Return the [x, y] coordinate for the center point of the cell that contains the specified text.  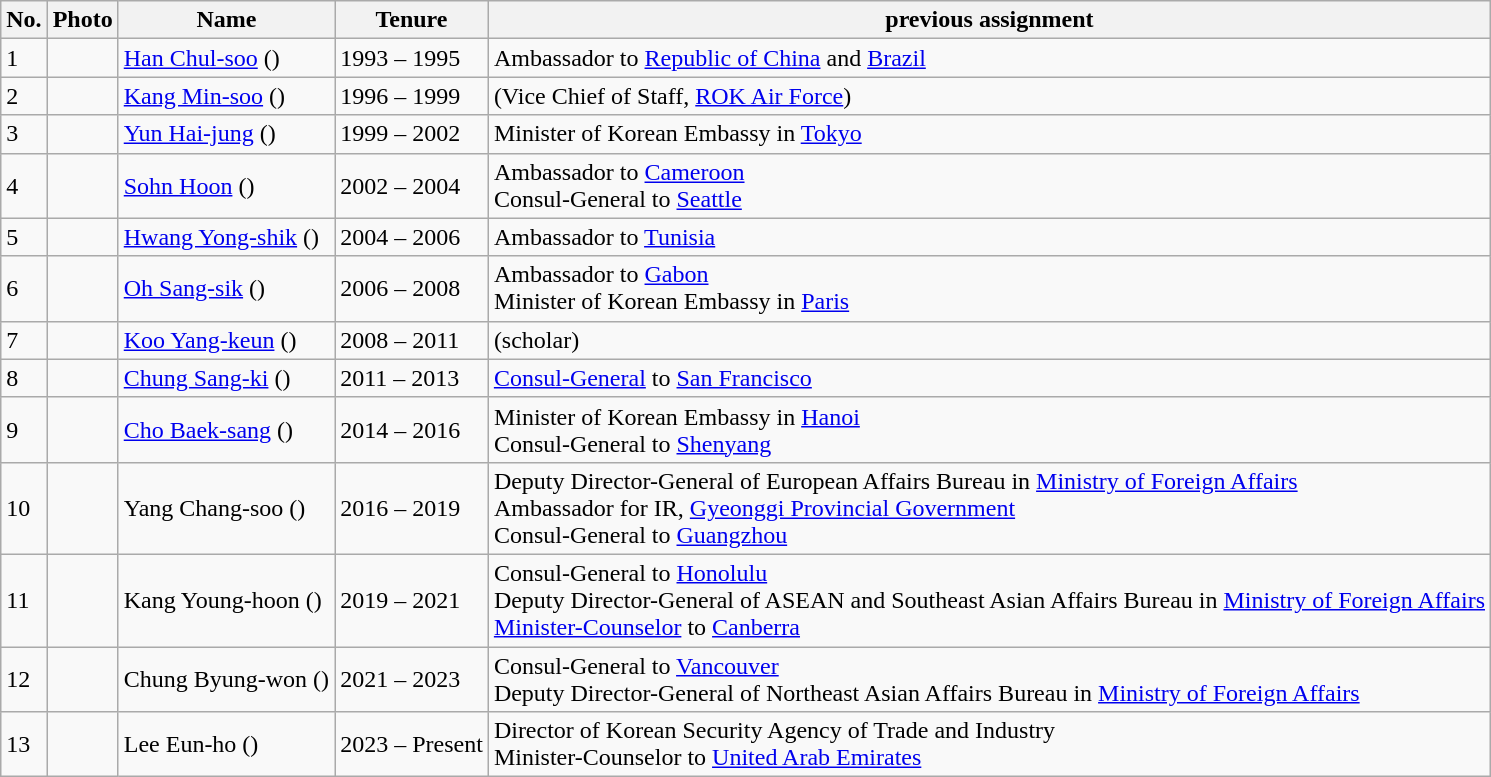
2 [24, 96]
Lee Eun-ho () [226, 744]
Minister of Korean Embassy in HanoiConsul-General to Shenyang [989, 430]
(Vice Chief of Staff, ROK Air Force) [989, 96]
Photo [82, 20]
Ambassador to Tunisia [989, 237]
Director of Korean Security Agency of Trade and IndustryMinister-Counselor to United Arab Emirates [989, 744]
Hwang Yong-shik () [226, 237]
1999 – 2002 [412, 134]
5 [24, 237]
Consul-General to VancouverDeputy Director-General of Northeast Asian Affairs Bureau in Ministry of Foreign Affairs [989, 678]
Ambassador to GabonMinister of Korean Embassy in Paris [989, 288]
Sohn Hoon () [226, 186]
2008 – 2011 [412, 340]
previous assignment [989, 20]
2014 – 2016 [412, 430]
12 [24, 678]
Oh Sang-sik () [226, 288]
Tenure [412, 20]
(scholar) [989, 340]
1993 – 1995 [412, 58]
Cho Baek-sang () [226, 430]
Koo Yang-keun () [226, 340]
4 [24, 186]
2004 – 2006 [412, 237]
Consul-General to San Francisco [989, 378]
1996 – 1999 [412, 96]
Minister of Korean Embassy in Tokyo [989, 134]
8 [24, 378]
Name [226, 20]
Kang Young-hoon () [226, 600]
1 [24, 58]
2011 – 2013 [412, 378]
7 [24, 340]
Yang Chang-soo () [226, 508]
10 [24, 508]
2002 – 2004 [412, 186]
3 [24, 134]
9 [24, 430]
No. [24, 20]
2016 – 2019 [412, 508]
6 [24, 288]
11 [24, 600]
Kang Min-soo () [226, 96]
Chung Byung-won () [226, 678]
2023 – Present [412, 744]
13 [24, 744]
2006 – 2008 [412, 288]
Yun Hai-jung () [226, 134]
Ambassador to CameroonConsul-General to Seattle [989, 186]
Han Chul-soo () [226, 58]
2021 – 2023 [412, 678]
2019 – 2021 [412, 600]
Ambassador to Republic of China and Brazil [989, 58]
Chung Sang-ki () [226, 378]
